From the cell containing the given text, extract its center point as [X, Y] coordinate. 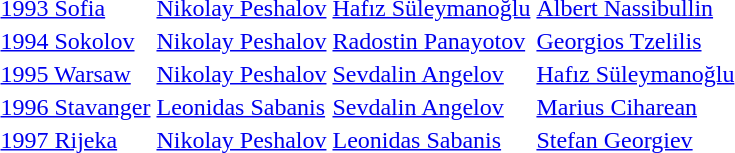
Radostin Panayotov [432, 41]
Leonidas Sabanis [242, 107]
